For the text-containing cell, return its midpoint in [x, y] coordinate format. 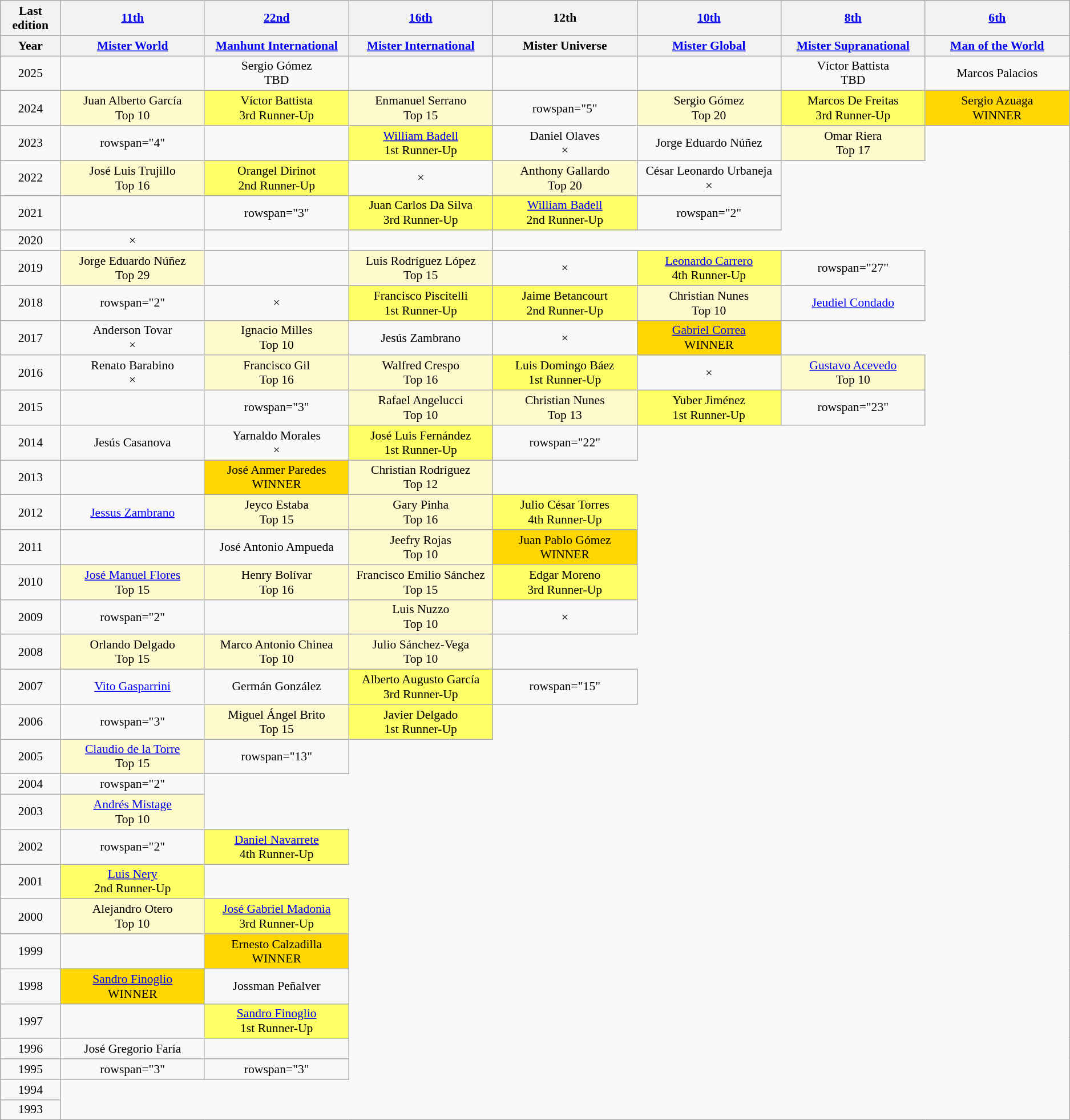
Francisco Emilio SánchezTop 15 [421, 582]
Víctor Battista3rd Runner-Up [276, 108]
Christian NunesTop 10 [709, 303]
Anderson Tovar× [132, 338]
Enmanuel SerranoTop 15 [421, 108]
2011 [31, 547]
César Leonardo Urbaneja× [709, 178]
6th [998, 18]
Mister World [132, 46]
2010 [31, 582]
1993 [31, 1110]
2009 [31, 617]
Germán González [276, 687]
Juan Carlos Da Silva3rd Runner-Up [421, 212]
Walfred CrespoTop 16 [421, 373]
Mister Universe [565, 46]
Yuber Jiménez1st Runner-Up [709, 408]
rowspan="5" [565, 108]
José Gregorio Faría [132, 1049]
José Antonio Ampueda [276, 547]
Jeefry RojasTop 10 [421, 547]
2001 [31, 881]
2003 [31, 812]
2015 [31, 408]
Jesús Zambrano [421, 338]
10th [709, 18]
Anthony GallardoTop 20 [565, 178]
Jorge Eduardo NúñezTop 29 [132, 268]
Jorge Eduardo Núñez [709, 143]
1997 [31, 1021]
2017 [31, 338]
Sergio GómezTop 20 [709, 108]
Claudio de la TorreTop 15 [132, 757]
José Luis Fernández1st Runner-Up [421, 443]
Marco Antonio ChineaTop 10 [276, 652]
2008 [31, 652]
2023 [31, 143]
16th [421, 18]
8th [854, 18]
Francisco GilTop 16 [276, 373]
rowspan="27" [854, 268]
2016 [31, 373]
Omar RieraTop 17 [854, 143]
Jesús Casanova [132, 443]
2018 [31, 303]
Sandro FinoglioWINNER [132, 986]
Manhunt International [276, 46]
2025 [31, 73]
Christian NunesTop 13 [565, 408]
2014 [31, 443]
Gustavo AcevedoTop 10 [854, 373]
Rafael AngelucciTop 10 [421, 408]
2005 [31, 757]
2019 [31, 268]
Yarnaldo Morales× [276, 443]
Luis Rodríguez LópezTop 15 [421, 268]
Javier Delgado1st Runner-Up [421, 722]
2002 [31, 847]
Daniel Olaves× [565, 143]
2004 [31, 784]
Jeyco EstabaTop 15 [276, 513]
Víctor BattistaTBD [854, 73]
Last edition [31, 18]
José Anmer Paredes WINNER [276, 477]
Sandro Finoglio1st Runner-Up [276, 1021]
Jessus Zambrano [132, 513]
2000 [31, 917]
Luis NuzzoTop 10 [421, 617]
Year [31, 46]
Francisco Piscitelli1st Runner-Up [421, 303]
William Badell1st Runner-Up [421, 143]
22nd [276, 18]
Mister International [421, 46]
Renato Barabino× [132, 373]
rowspan="23" [854, 408]
Julio César Torres4th Runner-Up [565, 513]
Mister Global [709, 46]
2021 [31, 212]
Gary PinhaTop 16 [421, 513]
1995 [31, 1069]
1994 [31, 1090]
1996 [31, 1049]
2012 [31, 513]
2024 [31, 108]
12th [565, 18]
Henry BolívarTop 16 [276, 582]
rowspan="15" [565, 687]
José Manuel FloresTop 15 [132, 582]
Orangel Dirinot2nd Runner-Up [276, 178]
rowspan="13" [276, 757]
Jaime Betancourt2nd Runner-Up [565, 303]
Ignacio MillesTop 10 [276, 338]
Sergio GómezTBD [276, 73]
Daniel Navarrete4th Runner-Up [276, 847]
José Gabriel Madonia3rd Runner-Up [276, 917]
José Luis TrujilloTop 16 [132, 178]
Vito Gasparrini [132, 687]
William Badell2nd Runner-Up [565, 212]
Sergio AzuagaWINNER [998, 108]
Luis Nery2nd Runner-Up [132, 881]
Gabriel CorreaWINNER [709, 338]
1999 [31, 951]
2020 [31, 241]
Marcos Palacios [998, 73]
Miguel Ángel BritoTop 15 [276, 722]
rowspan="4" [132, 143]
Julio Sánchez-VegaTop 10 [421, 652]
11th [132, 18]
Man of the World [998, 46]
2007 [31, 687]
Juan Alberto GarcíaTop 10 [132, 108]
Luis Domingo Báez1st Runner-Up [565, 373]
Edgar Moreno3rd Runner-Up [565, 582]
2013 [31, 477]
Marcos De Freitas3rd Runner-Up [854, 108]
Orlando DelgadoTop 15 [132, 652]
Mister Supranational [854, 46]
Christian RodríguezTop 12 [421, 477]
Alejandro OteroTop 10 [132, 917]
Ernesto Calzadilla WINNER [276, 951]
Alberto Augusto García3rd Runner-Up [421, 687]
rowspan="22" [565, 443]
2006 [31, 722]
Jossman Peñalver [276, 986]
Jeudiel Condado [854, 303]
Andrés MistageTop 10 [132, 812]
1998 [31, 986]
Juan Pablo Gómez WINNER [565, 547]
2022 [31, 178]
Leonardo Carrero4th Runner-Up [709, 268]
